Return (X, Y) of the center of cell containing provided text 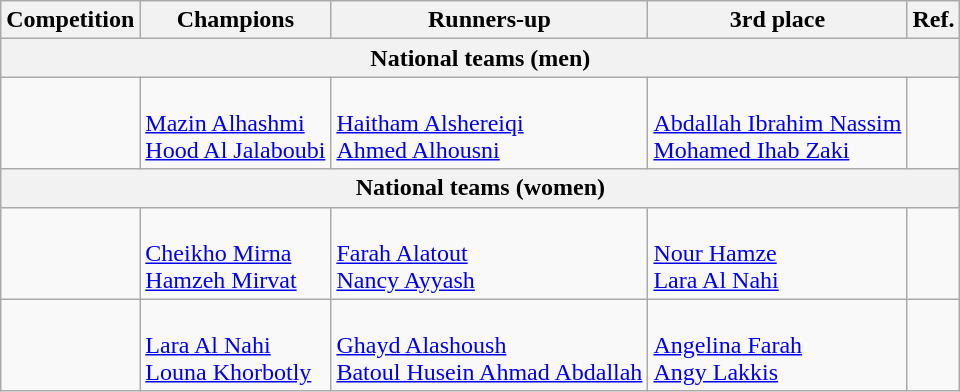
Farah AlatoutNancy Ayyash (490, 253)
Angelina FarahAngy Lakkis (778, 345)
Competition (70, 20)
National teams (women) (480, 188)
National teams (men) (480, 58)
Runners-up (490, 20)
Nour HamzeLara Al Nahi (778, 253)
3rd place (778, 20)
Ghayd AlashoushBatoul Husein Ahmad Abdallah (490, 345)
Haitham AlshereiqiAhmed Alhousni (490, 123)
Abdallah Ibrahim NassimMohamed Ihab Zaki (778, 123)
Lara Al NahiLouna Khorbotly (236, 345)
Cheikho MirnaHamzeh Mirvat (236, 253)
Mazin AlhashmiHood Al Jalaboubi (236, 123)
Champions (236, 20)
Ref. (934, 20)
